Pinpoint the cell where the given text exists, returning its (x, y) midpoint coordinate. 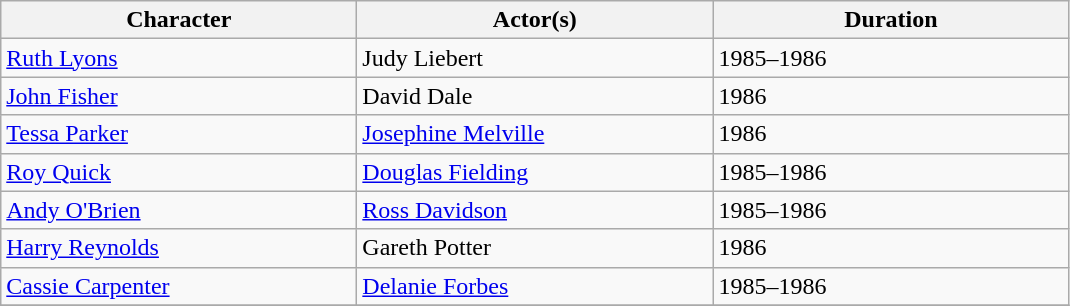
Cassie Carpenter (179, 286)
Character (179, 20)
Ruth Lyons (179, 58)
Roy Quick (179, 172)
John Fisher (179, 96)
Ross Davidson (535, 210)
Delanie Forbes (535, 286)
Actor(s) (535, 20)
Tessa Parker (179, 134)
David Dale (535, 96)
Harry Reynolds (179, 248)
Douglas Fielding (535, 172)
Duration (891, 20)
Judy Liebert (535, 58)
Gareth Potter (535, 248)
Andy O'Brien (179, 210)
Josephine Melville (535, 134)
